Output the (x, y) coordinate of the center of the cell containing the given text.  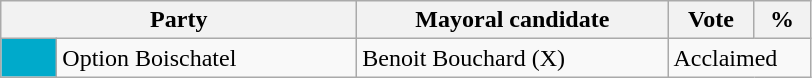
Mayoral candidate (512, 20)
Party (179, 20)
Option Boischatel (207, 58)
Benoit Bouchard (X) (512, 58)
Vote (711, 20)
Acclaimed (739, 58)
% (782, 20)
